Extract the [X, Y] coordinate from the center of the cell holding the provided text.  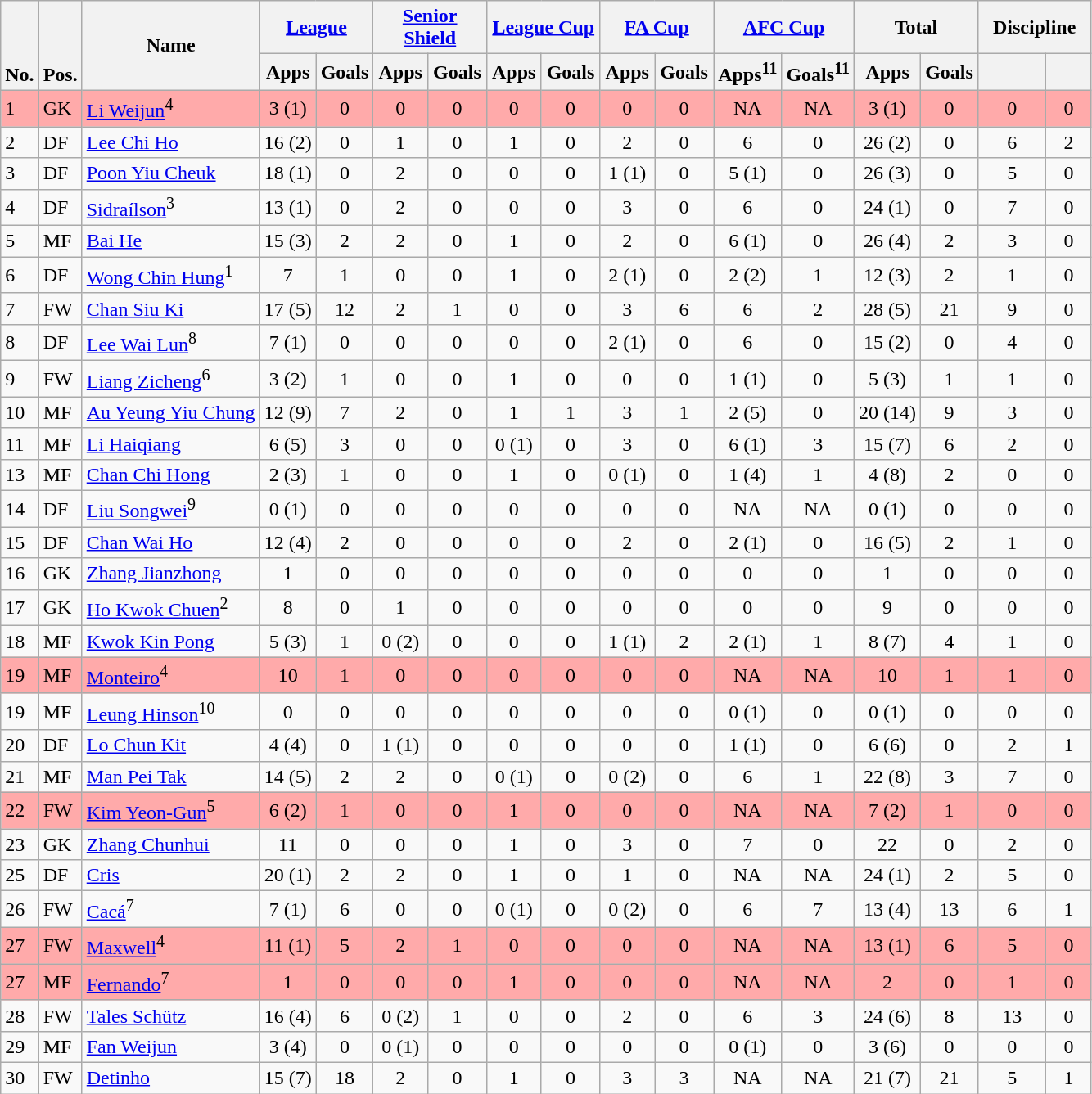
20 [20, 745]
16 [20, 574]
Lo Chun Kit [170, 745]
4 (8) [887, 475]
17 (5) [288, 308]
20 (1) [288, 876]
5 (1) [748, 173]
2 (3) [288, 475]
Bai He [170, 241]
Monteiro4 [170, 676]
12 (9) [288, 412]
Cris [170, 876]
12 (3) [887, 275]
8 (7) [887, 642]
4 (4) [288, 745]
Name [170, 46]
29 [20, 1047]
Zhang Jianzhong [170, 574]
3 (2) [288, 380]
6 (6) [887, 745]
30 [20, 1078]
Li Weijun4 [170, 108]
AFC Cup [784, 28]
13 (4) [887, 910]
24 (6) [887, 1015]
Lee Chi Ho [170, 142]
Total [917, 28]
Cacá7 [170, 910]
Chan Chi Hong [170, 475]
No. [20, 46]
Kwok Kin Pong [170, 642]
Au Yeung Yiu Chung [170, 412]
Maxwell4 [170, 946]
16 (4) [288, 1015]
Fernando7 [170, 982]
11 (1) [288, 946]
Ho Kwok Chuen2 [170, 607]
Li Haiqiang [170, 443]
18 (1) [288, 173]
Senior Shield [431, 28]
20 (14) [887, 412]
Apps11 [748, 72]
12 (4) [288, 542]
Goals11 [819, 72]
Kim Yeon-Gun5 [170, 810]
League Cup [544, 28]
Lee Wai Lun8 [170, 342]
Sidraílson3 [170, 208]
16 (5) [887, 542]
2 (2) [748, 275]
25 [20, 876]
22 (8) [887, 777]
26 (4) [887, 241]
Poon Yiu Cheuk [170, 173]
Discipline [1035, 28]
28 (5) [887, 308]
Wong Chin Hung1 [170, 275]
3 (6) [887, 1047]
26 (3) [887, 173]
Detinho [170, 1078]
Liang Zicheng6 [170, 380]
28 [20, 1015]
26 (2) [887, 142]
Pos. [61, 46]
14 (5) [288, 777]
15 (3) [288, 241]
Liu Songwei9 [170, 509]
7 (2) [887, 810]
21 (7) [887, 1078]
Leung Hinson10 [170, 712]
6 (2) [288, 810]
15 [20, 542]
Zhang Chunhui [170, 844]
12 [345, 308]
3 (4) [288, 1047]
6 (5) [288, 443]
1 (4) [748, 475]
FA Cup [657, 28]
Fan Weijun [170, 1047]
23 [20, 844]
Man Pei Tak [170, 777]
17 [20, 607]
League [316, 28]
16 (2) [288, 142]
Chan Wai Ho [170, 542]
Chan Siu Ki [170, 308]
2 (5) [748, 412]
15 (2) [887, 342]
Tales Schütz [170, 1015]
26 [20, 910]
14 [20, 509]
